Extract the (x, y) coordinate from the center of the cell holding the provided text.  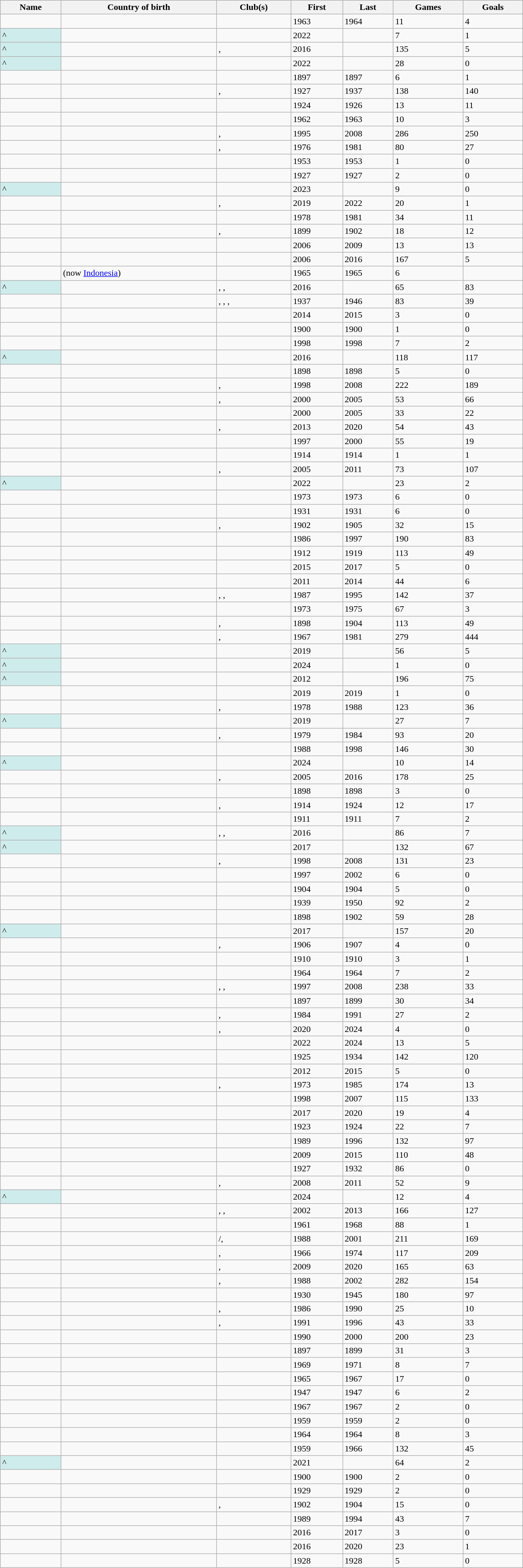
39 (493, 301)
166 (428, 1211)
1912 (317, 553)
444 (493, 637)
1925 (317, 1057)
1905 (368, 525)
107 (493, 469)
1979 (317, 735)
1969 (317, 1365)
2001 (368, 1239)
/, (254, 1239)
1985 (368, 1085)
123 (428, 707)
1950 (368, 903)
115 (428, 1099)
(now Indonesia) (139, 273)
127 (493, 1211)
178 (428, 777)
1968 (368, 1225)
286 (428, 133)
135 (428, 49)
189 (493, 385)
222 (428, 385)
52 (428, 1183)
190 (428, 539)
1962 (317, 119)
174 (428, 1085)
Games (428, 7)
1945 (368, 1294)
93 (428, 735)
2021 (317, 1462)
167 (428, 259)
63 (493, 1267)
1919 (368, 553)
54 (428, 427)
140 (493, 91)
14 (493, 763)
66 (493, 399)
180 (428, 1294)
196 (428, 679)
1971 (368, 1365)
1906 (317, 945)
32 (428, 525)
37 (493, 595)
75 (493, 679)
279 (428, 637)
44 (428, 581)
Club(s) (254, 7)
138 (428, 91)
45 (493, 1449)
53 (428, 399)
131 (428, 861)
Goals (493, 7)
65 (428, 287)
157 (428, 931)
1930 (317, 1294)
1907 (368, 945)
73 (428, 469)
2007 (368, 1099)
1975 (368, 609)
2023 (317, 189)
Country of birth (139, 7)
118 (428, 357)
31 (428, 1351)
64 (428, 1462)
80 (428, 147)
55 (428, 441)
1934 (368, 1057)
1987 (317, 595)
Last (368, 7)
1961 (317, 1225)
211 (428, 1239)
First (317, 7)
1974 (368, 1253)
169 (493, 1239)
36 (493, 707)
1946 (368, 301)
209 (493, 1253)
133 (493, 1099)
1939 (317, 903)
146 (428, 749)
Name (31, 7)
18 (428, 231)
92 (428, 903)
1994 (368, 1519)
165 (428, 1267)
1923 (317, 1127)
154 (493, 1281)
1976 (317, 147)
88 (428, 1225)
250 (493, 133)
282 (428, 1281)
1932 (368, 1169)
59 (428, 917)
56 (428, 651)
, , , (254, 301)
120 (493, 1057)
1926 (368, 105)
200 (428, 1337)
110 (428, 1155)
238 (428, 987)
48 (493, 1155)
